From the cell containing the given text, extract its center point as (x, y) coordinate. 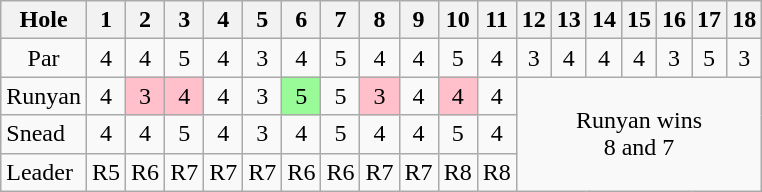
Runyan wins8 and 7 (638, 134)
Hole (44, 20)
2 (146, 20)
11 (496, 20)
12 (534, 20)
17 (710, 20)
14 (604, 20)
Snead (44, 134)
16 (674, 20)
R5 (106, 172)
7 (340, 20)
Runyan (44, 96)
18 (744, 20)
6 (302, 20)
Leader (44, 172)
Par (44, 58)
1 (106, 20)
13 (568, 20)
15 (638, 20)
8 (380, 20)
10 (458, 20)
9 (418, 20)
